Scan for the cell matching the given text and deliver its (X, Y) coordinate at center. 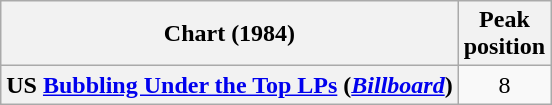
8 (504, 85)
Chart (1984) (230, 34)
Peakposition (504, 34)
US Bubbling Under the Top LPs (Billboard) (230, 85)
